Scan for the cell matching the given text and deliver its [x, y] coordinate at center. 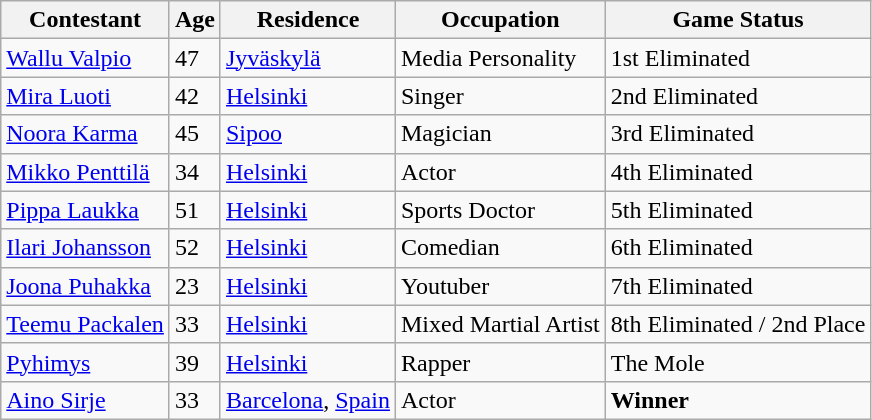
Mikko Penttilä [86, 172]
6th Eliminated [738, 248]
Pyhimys [86, 362]
Mixed Martial Artist [500, 324]
51 [194, 210]
23 [194, 286]
39 [194, 362]
Youtuber [500, 286]
8th Eliminated / 2nd Place [738, 324]
Winner [738, 400]
Rapper [500, 362]
47 [194, 58]
Wallu Valpio [86, 58]
4th Eliminated [738, 172]
Contestant [86, 20]
Comedian [500, 248]
Occupation [500, 20]
Magician [500, 134]
7th Eliminated [738, 286]
Teemu Packalen [86, 324]
Barcelona, Spain [308, 400]
Age [194, 20]
Game Status [738, 20]
Jyväskylä [308, 58]
42 [194, 96]
34 [194, 172]
Sipoo [308, 134]
45 [194, 134]
2nd Eliminated [738, 96]
Pippa Laukka [86, 210]
The Mole [738, 362]
Ilari Johansson [86, 248]
Residence [308, 20]
1st Eliminated [738, 58]
Joona Puhakka [86, 286]
Singer [500, 96]
Aino Sirje [86, 400]
Mira Luoti [86, 96]
5th Eliminated [738, 210]
52 [194, 248]
Noora Karma [86, 134]
Sports Doctor [500, 210]
Media Personality [500, 58]
3rd Eliminated [738, 134]
